Provide the (X, Y) coordinate of the cell's center where the given text is located.  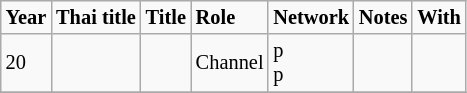
With (438, 17)
Role (230, 17)
Network (311, 17)
20 (26, 63)
Notes (383, 17)
p p (311, 63)
Thai title (96, 17)
Channel (230, 63)
Title (166, 17)
Year (26, 17)
